Locate the cell with the specified text and output its (X, Y) center coordinate. 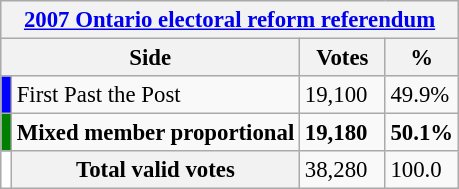
% (422, 58)
Mixed member proportional (155, 133)
49.9% (422, 95)
Votes (343, 58)
100.0 (422, 170)
19,100 (343, 95)
19,180 (343, 133)
First Past the Post (155, 95)
2007 Ontario electoral reform referendum (230, 20)
Side (150, 58)
38,280 (343, 170)
50.1% (422, 133)
Total valid votes (155, 170)
